Scan for the cell matching the given text and deliver its (X, Y) coordinate at center. 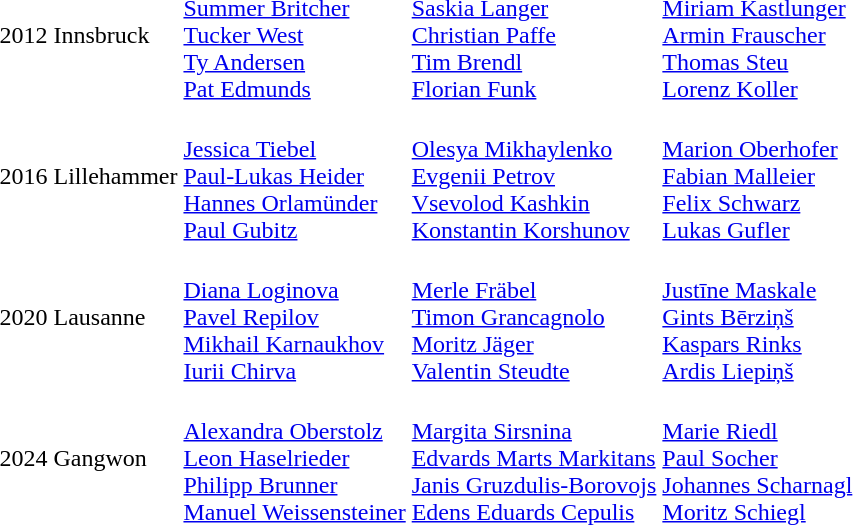
Merle FräbelTimon GrancagnoloMoritz JägerValentin Steudte (534, 317)
Olesya MikhaylenkoEvgenii PetrovVsevolod KashkinKonstantin Korshunov (534, 176)
Jessica TiebelPaul-Lukas HeiderHannes OrlamünderPaul Gubitz (294, 176)
Diana LoginovaPavel RepilovMikhail KarnaukhovIurii Chirva (294, 317)
